Find where the given text appears and provide that cell's center as (x, y) coordinate. 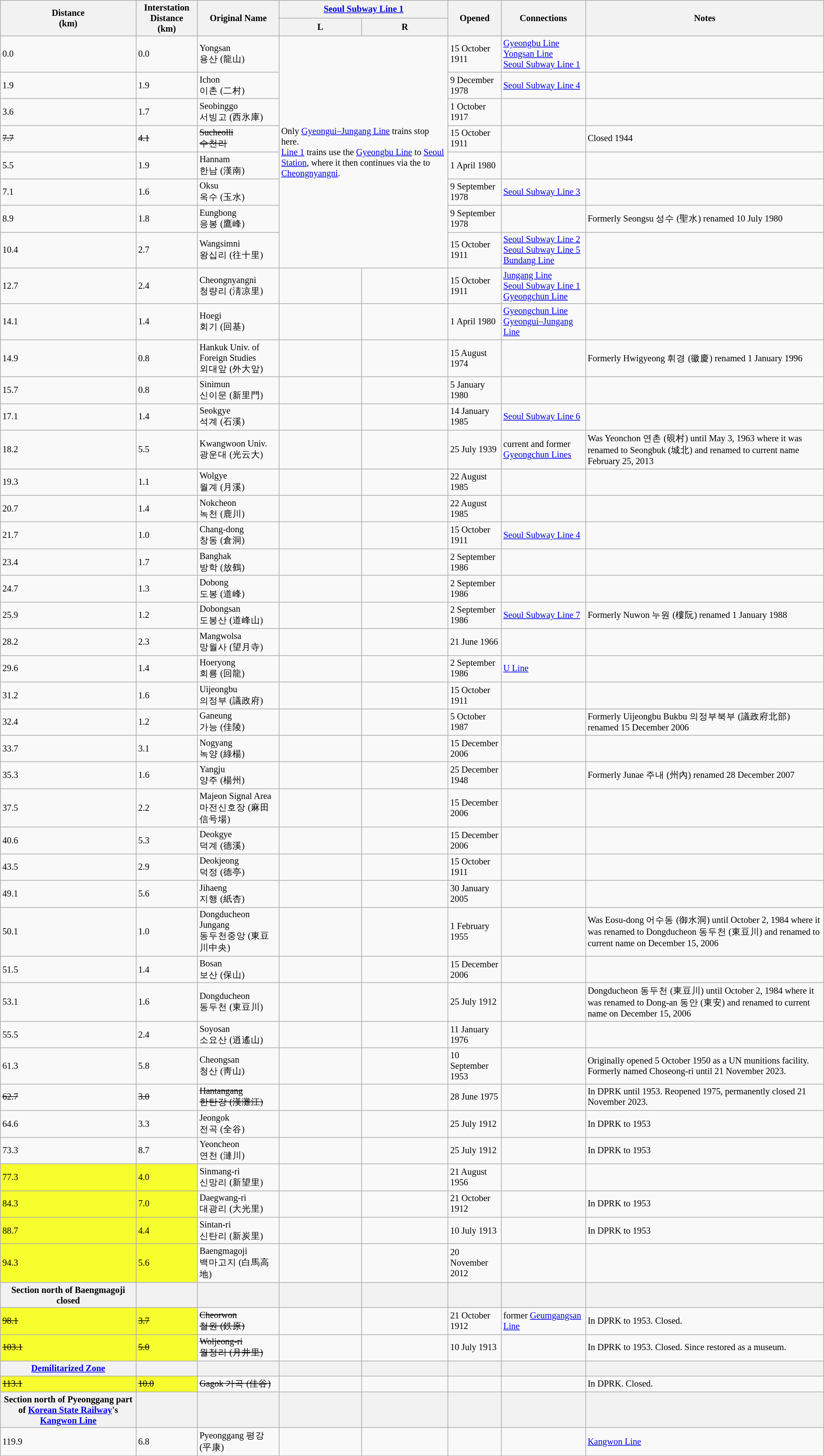
Sinmang-ri신망리 (新望里) (238, 1177)
5.0 (167, 1347)
31.2 (69, 695)
8.7 (167, 1151)
Mangwolsa망월사 (望月寺) (238, 642)
Seoul Subway Line 2 Seoul Subway Line 5 Bundang Line (543, 250)
In DPRK. Closed. (705, 1383)
50.1 (69, 932)
Connections (543, 18)
49.1 (69, 894)
51.5 (69, 969)
24.7 (69, 589)
113.1 (69, 1383)
3.3 (167, 1124)
7.0 (167, 1204)
20 November 2012 (475, 1263)
55.5 (69, 1035)
Only Gyeongui–Jungang Line trains stop here.Line 1 trains use the Gyeongbu Line to Seoul Station, where it then continues via the to Cheongnyangni. (364, 152)
Hankuk Univ. of Foreign Studies외대앞 (外大앞) (238, 359)
In DPRK until 1953. Reopened 1975, permanently closed 21 November 2023. (705, 1097)
Dongducheon Jungang동두천중앙 (東豆川中央) (238, 932)
Was Yeonchon 연촌 (硯村) until May 3, 1963 where it was renamed to Seongbuk (城北) and renamed to current name February 25, 2013 (705, 450)
current and former Gyeongchun Lines (543, 450)
25 December 1948 (475, 775)
6.8 (167, 1441)
Dobongsan도봉산 (道峰山) (238, 615)
Was Eosu-dong 어수동 (御水洞) until October 2, 1984 where it was renamed to Dongducheon 동두천 (東豆川) and renamed to current name on December 15, 2006 (705, 932)
Gyeongbu LineYongsan Line Seoul Subway Line 1 (543, 54)
Nokcheon녹천 (鹿川) (238, 509)
L (320, 27)
15.7 (69, 390)
Yeoncheon연천 (漣川) (238, 1151)
64.6 (69, 1124)
Kangwon Line (705, 1441)
119.9 (69, 1441)
21.7 (69, 535)
28 June 1975 (475, 1097)
2.2 (167, 808)
43.5 (69, 867)
Nogyang녹양 (綠楊) (238, 749)
Seoul Subway Line 3 (543, 192)
Seokgye석계 (石溪) (238, 417)
Formerly Hwigyeong 휘경 (徽慶) renamed 1 January 1996 (705, 359)
Majeon Signal Area마전신호장 (麻田信号場) (238, 808)
Section north of Baengmagoji closed (69, 1295)
40.6 (69, 840)
R (405, 27)
Yongsan용산 (龍山) (238, 54)
Cheongsan청산 (靑山) (238, 1066)
Ganeung가능 (佳陵) (238, 722)
Dongducheon 동두천 (東豆川) until October 2, 1984 where it was renamed to Dong-an 동안 (東安) and renamed to current name on December 15, 2006 (705, 1002)
Seoul Subway Line 6 (543, 417)
4.4 (167, 1231)
Notes (705, 18)
5.3 (167, 840)
14.1 (69, 322)
9 December 1978 (475, 85)
Yangju양주 (楊州) (238, 775)
25.9 (69, 615)
30 January 2005 (475, 894)
15 August 1974 (475, 359)
53.1 (69, 1002)
Wangsimni왕십리 (往十里) (238, 250)
Woljeong-ri월정리 (月井里) (238, 1347)
Seobinggo서빙고 (西氷庫) (238, 112)
Section north of Pyeonggang part of Korean State Railway's Kangwon Line (69, 1410)
18.2 (69, 450)
1.3 (167, 589)
1.1 (167, 482)
14.9 (69, 359)
62.7 (69, 1097)
Hoeryong회룡 (回龍) (238, 669)
3.7 (167, 1321)
2.7 (167, 250)
37.5 (69, 808)
Kwangwoon Univ.광운대 (光云大) (238, 450)
Ichon 이촌 (二村) (238, 85)
61.3 (69, 1066)
21 August 1956 (475, 1177)
10.4 (69, 250)
8.9 (69, 219)
Originally opened 5 October 1950 as a UN munitions facility. Formerly named Choseong-ri until 21 November 2023. (705, 1066)
Hannam한남 (漢南) (238, 165)
Formerly Seongsu 성수 (聖水) renamed 10 July 1980 (705, 219)
Closed 1944 (705, 139)
Uijeongbu의정부 (議政府) (238, 695)
14 January 1985 (475, 417)
Interstation Distance(km) (167, 18)
Distance(km) (69, 18)
Formerly Junae 주내 (州內) renamed 28 December 2007 (705, 775)
Baengmagoji백마고지 (白馬高地) (238, 1263)
21 June 1966 (475, 642)
Dongducheon동두천 (東豆川) (238, 1002)
In DPRK to 1953. Closed. Since restored as a museum. (705, 1347)
103.1 (69, 1347)
7.7 (69, 139)
25 July 1939 (475, 450)
Jungang Line Seoul Subway Line 1 Gyeongchun Line (543, 286)
Sinimun신이문 (新里門) (238, 390)
Pyeonggang 평강 (平康) (238, 1441)
10 September 1953 (475, 1066)
Hantangang한탄강 (漢灘江) (238, 1097)
3.1 (167, 749)
Seoul Subway Line 7 (543, 615)
10.0 (167, 1383)
19.3 (69, 482)
Formerly Uijeongbu Bukbu 의정부북부 (議政府北部) renamed 15 December 2006 (705, 722)
Cheongnyangni청량리 (淸凉里) (238, 286)
4.1 (167, 139)
12.7 (69, 286)
Daegwang-ri대광리 (大光里) (238, 1204)
28.2 (69, 642)
32.4 (69, 722)
Chang-dong창동 (倉洞) (238, 535)
88.7 (69, 1231)
Bosan보산 (保山) (238, 969)
Gagok 가곡 (佳谷) (238, 1383)
33.7 (69, 749)
U Line (543, 669)
Dobong도봉 (道峰) (238, 589)
84.3 (69, 1204)
Jeongok전곡 (全谷) (238, 1124)
11 January 1976 (475, 1035)
7.1 (69, 192)
Banghak방학 (放鶴) (238, 562)
Cheorwon철원 (鉄原) (238, 1321)
4.0 (167, 1177)
1.8 (167, 219)
98.1 (69, 1321)
Wolgye월계 (月溪) (238, 482)
In DPRK to 1953. Closed. (705, 1321)
5 October 1987 (475, 722)
Seoul Subway Line 1 (364, 9)
20.7 (69, 509)
5 January 1980 (475, 390)
Gyeongchun Line Gyeongui–Jungang Line (543, 322)
1 February 1955 (475, 932)
23.4 (69, 562)
2.3 (167, 642)
Sucheolli수천리 (238, 139)
Deokjeong덕정 (德亭) (238, 867)
Oksu옥수 (玉水) (238, 192)
73.3 (69, 1151)
Opened (475, 18)
3.0 (167, 1097)
2.9 (167, 867)
Original Name (238, 18)
1 October 1917 (475, 112)
5.8 (167, 1066)
77.3 (69, 1177)
Sintan-ri신탄리 (新炭里) (238, 1231)
Demilitarized Zone (69, 1369)
Formerly Nuwon 누원 (樓阮) renamed 1 January 1988 (705, 615)
former Geumgangsan Line (543, 1321)
35.3 (69, 775)
17.1 (69, 417)
3.6 (69, 112)
94.3 (69, 1263)
Hoegi회기 (回基) (238, 322)
Deokgye덕계 (德溪) (238, 840)
29.6 (69, 669)
Eungbong응봉 (鷹峰) (238, 219)
Soyosan소요산 (逍遙山) (238, 1035)
Jihaeng지행 (紙杏) (238, 894)
